Capture the cell that displays the provided text and extract its (x, y) central coordinate. 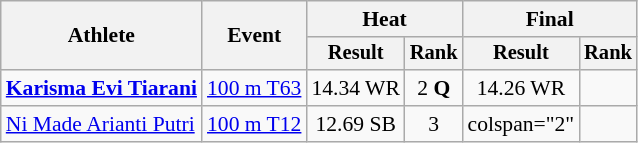
100 m T63 (254, 88)
3 (434, 124)
Final (550, 19)
Ni Made Arianti Putri (102, 124)
Karisma Evi Tiarani (102, 88)
Athlete (102, 36)
2 Q (434, 88)
12.69 SB (355, 124)
Heat (384, 19)
14.26 WR (522, 88)
colspan="2" (522, 124)
100 m T12 (254, 124)
14.34 WR (355, 88)
Event (254, 36)
